Output the (X, Y) coordinate of the center of the cell containing the given text.  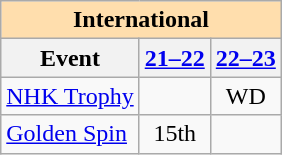
Golden Spin (70, 134)
Event (70, 58)
22–23 (246, 58)
15th (174, 134)
21–22 (174, 58)
International (142, 20)
NHK Trophy (70, 96)
WD (246, 96)
